Detect which cell encompasses the target text, then output its [X, Y] center coordinate. 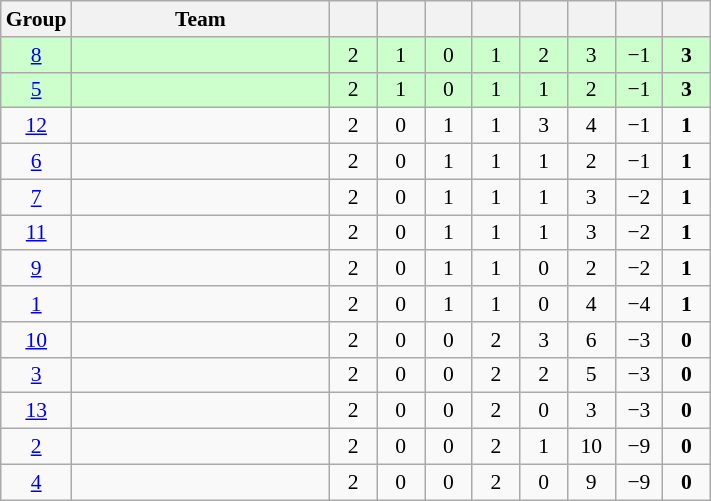
8 [36, 55]
Team [201, 19]
7 [36, 197]
12 [36, 126]
−4 [639, 304]
11 [36, 233]
13 [36, 411]
Group [36, 19]
